Extract the (x, y) coordinate from the center of the cell holding the provided text.  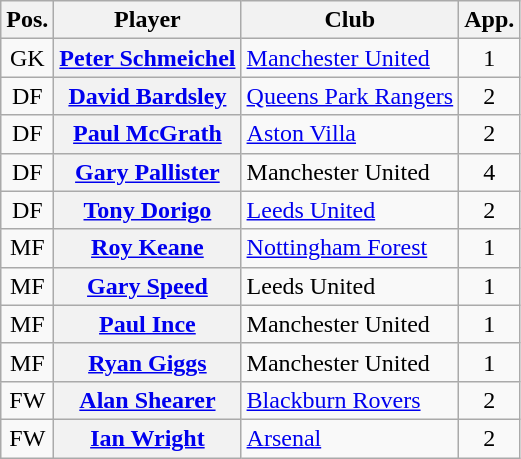
App. (490, 20)
Gary Speed (148, 286)
Roy Keane (148, 248)
Arsenal (350, 438)
Pos. (28, 20)
Peter Schmeichel (148, 58)
Club (350, 20)
Ian Wright (148, 438)
4 (490, 172)
Blackburn Rovers (350, 400)
Player (148, 20)
Paul McGrath (148, 134)
Alan Shearer (148, 400)
Nottingham Forest (350, 248)
Gary Pallister (148, 172)
David Bardsley (148, 96)
Tony Dorigo (148, 210)
GK (28, 58)
Ryan Giggs (148, 362)
Paul Ince (148, 324)
Aston Villa (350, 134)
Queens Park Rangers (350, 96)
